Extract the [x, y] coordinate from the center of the cell holding the provided text.  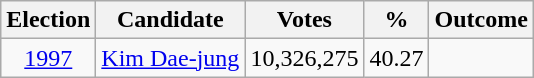
Candidate [170, 20]
Votes [304, 20]
Election [48, 20]
40.27 [396, 58]
1997 [48, 58]
10,326,275 [304, 58]
Outcome [481, 20]
Kim Dae-jung [170, 58]
% [396, 20]
